Detect which cell encompasses the target text, then output its (X, Y) center coordinate. 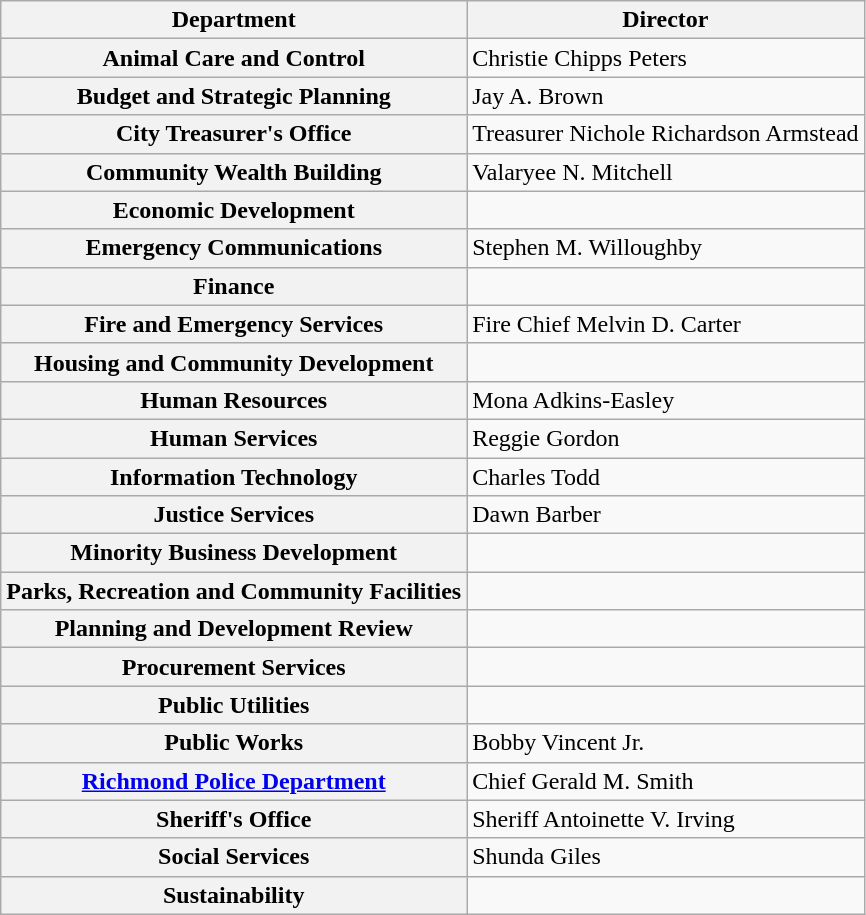
Sustainability (234, 895)
Finance (234, 286)
Public Works (234, 743)
Parks, Recreation and Community Facilities (234, 591)
Department (234, 20)
Economic Development (234, 210)
Housing and Community Development (234, 362)
Dawn Barber (666, 515)
Sheriff Antoinette V. Irving (666, 819)
Sheriff's Office (234, 819)
Valaryee N. Mitchell (666, 172)
Community Wealth Building (234, 172)
Public Utilities (234, 705)
Emergency Communications (234, 248)
Mona Adkins-Easley (666, 400)
Human Services (234, 438)
Christie Chipps Peters (666, 58)
Fire and Emergency Services (234, 324)
Procurement Services (234, 667)
Justice Services (234, 515)
Reggie Gordon (666, 438)
Fire Chief Melvin D. Carter (666, 324)
Planning and Development Review (234, 629)
Information Technology (234, 477)
Human Resources (234, 400)
Social Services (234, 857)
Director (666, 20)
Jay A. Brown (666, 96)
Budget and Strategic Planning (234, 96)
Stephen M. Willoughby (666, 248)
City Treasurer's Office (234, 134)
Bobby Vincent Jr. (666, 743)
Shunda Giles (666, 857)
Treasurer Nichole Richardson Armstead (666, 134)
Charles Todd (666, 477)
Minority Business Development (234, 553)
Richmond Police Department (234, 781)
Chief Gerald M. Smith (666, 781)
Animal Care and Control (234, 58)
